Extract the [x, y] coordinate from the center of the cell holding the provided text.  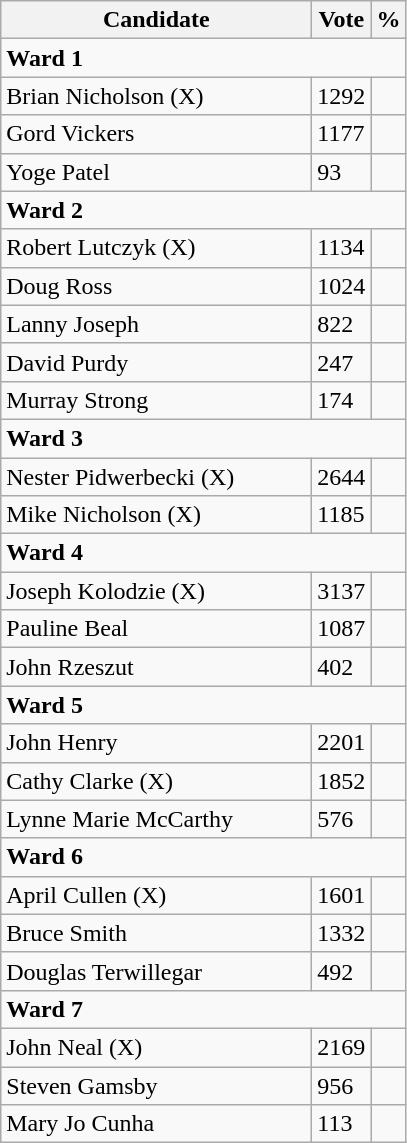
Joseph Kolodzie (X) [156, 591]
1852 [342, 781]
1332 [342, 933]
247 [342, 362]
Gord Vickers [156, 134]
Ward 7 [204, 1009]
1177 [342, 134]
Doug Ross [156, 286]
Candidate [156, 20]
Douglas Terwillegar [156, 971]
Ward 1 [204, 58]
Mary Jo Cunha [156, 1124]
822 [342, 324]
Brian Nicholson (X) [156, 96]
Robert Lutczyk (X) [156, 248]
1601 [342, 895]
John Henry [156, 743]
Cathy Clarke (X) [156, 781]
1024 [342, 286]
David Purdy [156, 362]
402 [342, 667]
Ward 3 [204, 438]
2201 [342, 743]
1134 [342, 248]
492 [342, 971]
174 [342, 400]
Pauline Beal [156, 629]
3137 [342, 591]
April Cullen (X) [156, 895]
Ward 5 [204, 705]
Mike Nicholson (X) [156, 515]
Ward 4 [204, 553]
Nester Pidwerbecki (X) [156, 477]
93 [342, 172]
Ward 6 [204, 857]
Steven Gamsby [156, 1085]
Vote [342, 20]
1185 [342, 515]
576 [342, 819]
2644 [342, 477]
Lanny Joseph [156, 324]
113 [342, 1124]
% [388, 20]
2169 [342, 1047]
1292 [342, 96]
Yoge Patel [156, 172]
Ward 2 [204, 210]
1087 [342, 629]
Bruce Smith [156, 933]
Lynne Marie McCarthy [156, 819]
956 [342, 1085]
Murray Strong [156, 400]
John Neal (X) [156, 1047]
John Rzeszut [156, 667]
